Pinpoint the cell where the given text exists, returning its [X, Y] midpoint coordinate. 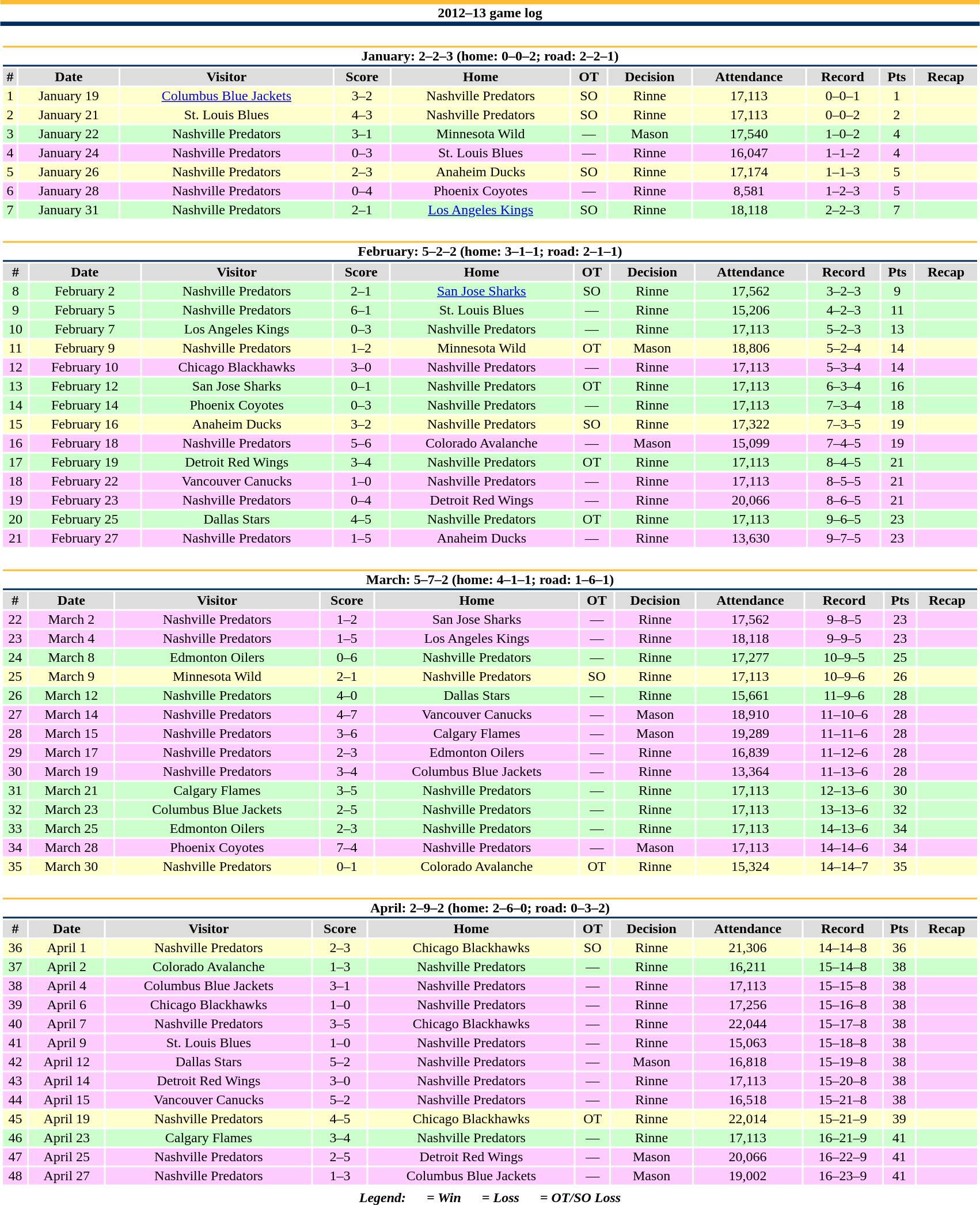
15,099 [751, 443]
8–6–5 [844, 501]
April 23 [67, 1138]
7–3–5 [844, 425]
April 1 [67, 948]
February 23 [85, 501]
April 2 [67, 967]
15–15–8 [843, 986]
February 7 [85, 329]
March: 5–7–2 (home: 4–1–1; road: 1–6–1) [489, 579]
April 12 [67, 1062]
10–9–5 [844, 657]
29 [15, 753]
16–21–9 [843, 1138]
March 14 [71, 715]
February 2 [85, 291]
15–18–8 [843, 1043]
27 [15, 715]
6–1 [361, 310]
14–14–7 [844, 867]
45 [15, 1119]
March 9 [71, 677]
13,630 [751, 539]
April 27 [67, 1176]
16–23–9 [843, 1176]
March 25 [71, 829]
January 28 [69, 191]
March 4 [71, 639]
0–0–1 [843, 96]
March 15 [71, 733]
February 25 [85, 519]
15–17–8 [843, 1024]
10 [15, 329]
March 21 [71, 791]
March 28 [71, 847]
11–12–6 [844, 753]
March 2 [71, 619]
18,910 [750, 715]
24 [15, 657]
9–7–5 [844, 539]
15–14–8 [843, 967]
February 14 [85, 405]
7–3–4 [844, 405]
15–20–8 [843, 1081]
7–4 [347, 847]
16,839 [750, 753]
8,581 [749, 191]
2012–13 game log [490, 13]
19,002 [748, 1176]
15–21–9 [843, 1119]
April: 2–9–2 (home: 2–6–0; road: 0–3–2) [489, 908]
February 18 [85, 443]
8–4–5 [844, 463]
43 [15, 1081]
15 [15, 425]
14–14–8 [843, 948]
17,277 [750, 657]
11–11–6 [844, 733]
15–21–8 [843, 1100]
February 10 [85, 367]
February: 5–2–2 (home: 3–1–1; road: 2–1–1) [489, 251]
14–14–6 [844, 847]
22 [15, 619]
37 [15, 967]
31 [15, 791]
1–1–3 [843, 172]
January: 2–2–3 (home: 0–0–2; road: 2–2–1) [489, 56]
17,540 [749, 134]
15,206 [751, 310]
10–9–6 [844, 677]
5–6 [361, 443]
3 [10, 134]
1–1–2 [843, 153]
18,806 [751, 348]
46 [15, 1138]
16,818 [748, 1062]
January 21 [69, 115]
15,661 [750, 695]
March 8 [71, 657]
16,518 [748, 1100]
5–2–3 [844, 329]
22,044 [748, 1024]
44 [15, 1100]
14–13–6 [844, 829]
15,324 [750, 867]
13,364 [750, 771]
40 [15, 1024]
February 27 [85, 539]
9–6–5 [844, 519]
February 5 [85, 310]
January 26 [69, 172]
3–2–3 [844, 291]
6 [10, 191]
15,063 [748, 1043]
4–2–3 [844, 310]
March 23 [71, 809]
April 25 [67, 1157]
16–22–9 [843, 1157]
17,174 [749, 172]
8–5–5 [844, 481]
11–10–6 [844, 715]
17,322 [751, 425]
19,289 [750, 733]
March 12 [71, 695]
February 12 [85, 386]
February 16 [85, 425]
January 31 [69, 210]
42 [15, 1062]
9–8–5 [844, 619]
15–19–8 [843, 1062]
April 4 [67, 986]
48 [15, 1176]
March 30 [71, 867]
February 19 [85, 463]
6–3–4 [844, 386]
16,047 [749, 153]
1–0–2 [843, 134]
April 14 [67, 1081]
January 19 [69, 96]
January 24 [69, 153]
21,306 [748, 948]
20 [15, 519]
5–3–4 [844, 367]
March 19 [71, 771]
1–2–3 [843, 191]
April 6 [67, 1005]
13–13–6 [844, 809]
33 [15, 829]
4–0 [347, 695]
April 7 [67, 1024]
3–6 [347, 733]
12–13–6 [844, 791]
16,211 [748, 967]
March 17 [71, 753]
11–9–6 [844, 695]
2–2–3 [843, 210]
February 22 [85, 481]
April 19 [67, 1119]
7–4–5 [844, 443]
12 [15, 367]
January 22 [69, 134]
17 [15, 463]
April 15 [67, 1100]
11–13–6 [844, 771]
April 9 [67, 1043]
17,256 [748, 1005]
47 [15, 1157]
0–6 [347, 657]
February 9 [85, 348]
9–9–5 [844, 639]
15–16–8 [843, 1005]
5–2–4 [844, 348]
4–7 [347, 715]
0–0–2 [843, 115]
4–3 [362, 115]
22,014 [748, 1119]
8 [15, 291]
